Provide the (x, y) coordinate of the cell's center where the given text is located.  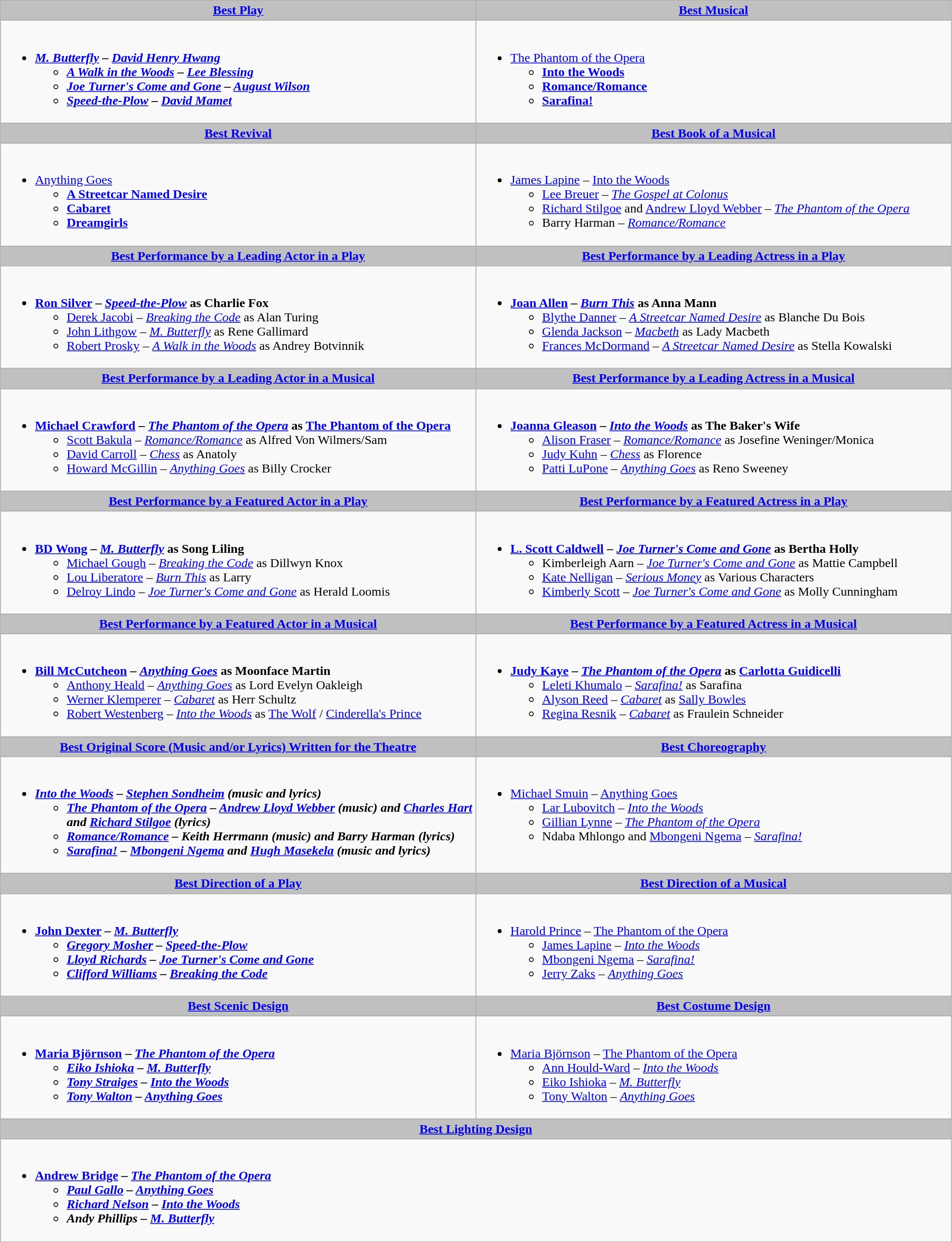
Best Performance by a Featured Actor in a Play (238, 501)
Maria Björnson – The Phantom of the OperaEiko Ishioka – M. ButterflyTony Straiges – Into the WoodsTony Walton – Anything Goes (238, 1068)
Maria Björnson – The Phantom of the OperaAnn Hould-Ward – Into the WoodsEiko Ishioka – M. ButterflyTony Walton – Anything Goes (714, 1068)
Harold Prince – The Phantom of the OperaJames Lapine – Into the WoodsMbongeni Ngema – Sarafina!Jerry Zaks – Anything Goes (714, 945)
John Dexter – M. ButterflyGregory Mosher – Speed-the-PlowLloyd Richards – Joe Turner's Come and GoneClifford Williams – Breaking the Code (238, 945)
Best Costume Design (714, 1006)
Andrew Bridge – The Phantom of the OperaPaul Gallo – Anything GoesRichard Nelson – Into the WoodsAndy Phillips – M. Butterfly (476, 1190)
Best Performance by a Leading Actress in a Musical (714, 378)
Best Direction of a Musical (714, 884)
Best Performance by a Leading Actor in a Musical (238, 378)
Best Lighting Design (476, 1129)
Anything GoesA Streetcar Named DesireCabaretDreamgirls (238, 194)
The Phantom of the OperaInto the WoodsRomance/RomanceSarafina! (714, 72)
Best Performance by a Featured Actress in a Play (714, 501)
Best Scenic Design (238, 1006)
Best Revival (238, 133)
Best Performance by a Featured Actor in a Musical (238, 624)
Best Performance by a Featured Actress in a Musical (714, 624)
Best Original Score (Music and/or Lyrics) Written for the Theatre (238, 747)
Best Musical (714, 11)
M. Butterfly – David Henry HwangA Walk in the Woods – Lee BlessingJoe Turner's Come and Gone – August WilsonSpeed-the-Plow – David Mamet (238, 72)
Best Performance by a Leading Actress in a Play (714, 256)
Best Book of a Musical (714, 133)
Best Play (238, 11)
Michael Smuin – Anything GoesLar Lubovitch – Into the WoodsGillian Lynne – The Phantom of the OperaNdaba Mhlongo and Mbongeni Ngema – Sarafina! (714, 815)
Best Direction of a Play (238, 884)
Best Choreography (714, 747)
Best Performance by a Leading Actor in a Play (238, 256)
